Capture the cell that displays the provided text and extract its (X, Y) central coordinate. 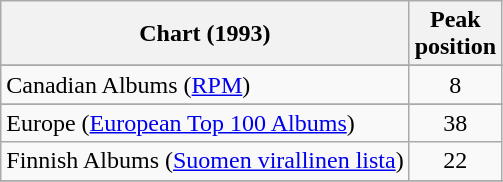
Peakposition (455, 34)
38 (455, 123)
Finnish Albums (Suomen virallinen lista) (205, 161)
Chart (1993) (205, 34)
8 (455, 85)
Canadian Albums (RPM) (205, 85)
Europe (European Top 100 Albums) (205, 123)
22 (455, 161)
